Provide the (X, Y) coordinate of the cell's center where the given text is located.  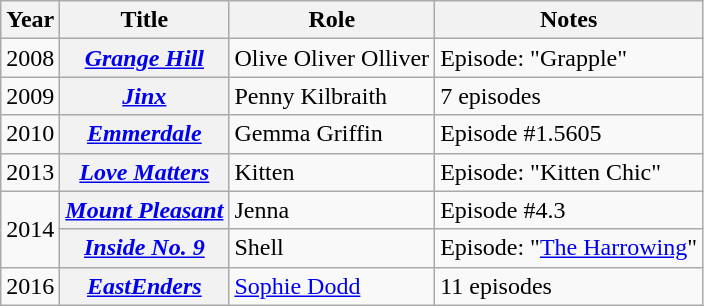
Mount Pleasant (144, 210)
7 episodes (569, 96)
Olive Oliver Olliver (332, 58)
2008 (30, 58)
Episode #1.5605 (569, 134)
Title (144, 20)
2013 (30, 172)
Episode: "Kitten Chic" (569, 172)
EastEnders (144, 286)
Jenna (332, 210)
Jinx (144, 96)
Gemma Griffin (332, 134)
Shell (332, 248)
Penny Kilbraith (332, 96)
Notes (569, 20)
Kitten (332, 172)
2016 (30, 286)
Episode #4.3 (569, 210)
Love Matters (144, 172)
Sophie Dodd (332, 286)
Role (332, 20)
Episode: "Grapple" (569, 58)
Inside No. 9 (144, 248)
11 episodes (569, 286)
2009 (30, 96)
Emmerdale (144, 134)
2010 (30, 134)
Grange Hill (144, 58)
2014 (30, 229)
Episode: "The Harrowing" (569, 248)
Year (30, 20)
